From the cell containing the given text, extract its center point as [x, y] coordinate. 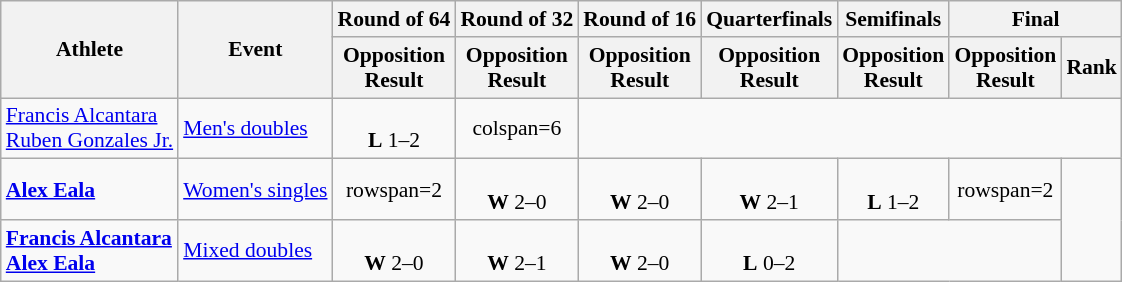
Semifinals [893, 19]
Final [1036, 19]
Quarterfinals [769, 19]
Round of 16 [640, 19]
Francis AlcantaraRuben Gonzales Jr. [90, 128]
Rank [1092, 68]
Event [255, 50]
Round of 64 [394, 19]
Francis AlcantaraAlex Eala [90, 250]
Mixed doubles [255, 250]
Men's doubles [255, 128]
L 0–2 [769, 250]
Women's singles [255, 190]
Athlete [90, 50]
Alex Eala [90, 190]
colspan=6 [516, 128]
Round of 32 [516, 19]
